Extract the (X, Y) coordinate from the center of the cell holding the provided text.  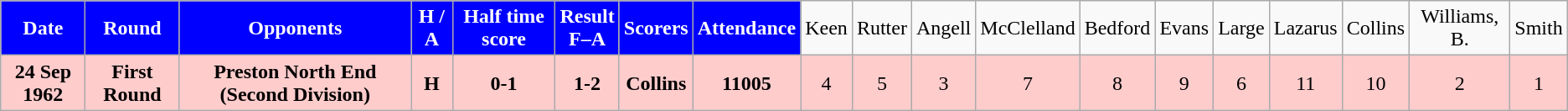
11005 (746, 82)
Opponents (295, 29)
Keen (827, 29)
Bedford (1117, 29)
H (432, 82)
Preston North End (Second Division) (295, 82)
5 (881, 82)
Angell (943, 29)
11 (1305, 82)
ResultF–A (587, 29)
4 (827, 82)
Smith (1539, 29)
First Round (132, 82)
Date (44, 29)
1 (1539, 82)
7 (1028, 82)
Attendance (746, 29)
9 (1184, 82)
8 (1117, 82)
Scorers (656, 29)
0-1 (504, 82)
H / A (432, 29)
2 (1460, 82)
3 (943, 82)
Round (132, 29)
Lazarus (1305, 29)
Large (1241, 29)
1-2 (587, 82)
Rutter (881, 29)
Williams, B. (1460, 29)
McClelland (1028, 29)
24 Sep 1962 (44, 82)
6 (1241, 82)
Half time score (504, 29)
Evans (1184, 29)
10 (1375, 82)
